Identify which cell holds the provided text, then report its [X, Y] central coordinate. 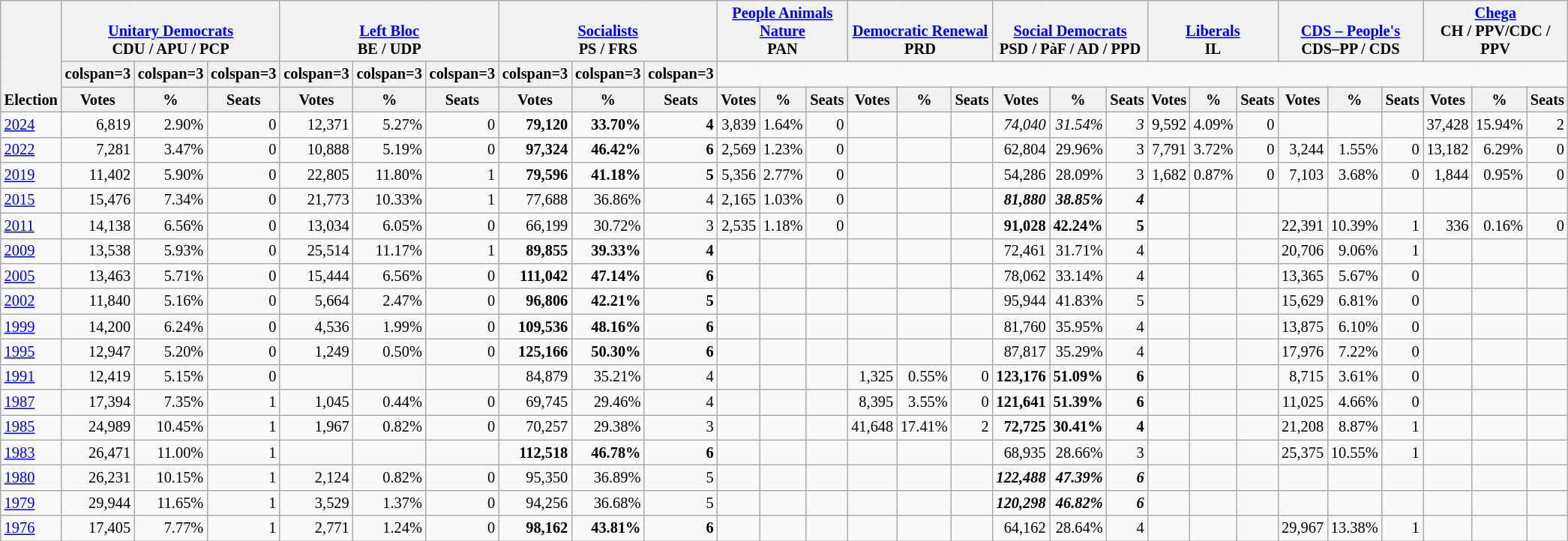
1,844 [1448, 175]
21,773 [316, 200]
69,745 [535, 402]
11,402 [97, 175]
72,461 [1021, 251]
7.22% [1354, 351]
1979 [31, 503]
7,281 [97, 150]
Democratic RenewalPRD [919, 31]
66,199 [535, 226]
4.09% [1213, 124]
5.71% [171, 276]
20,706 [1303, 251]
Social DemocratsPSD / PàF / AD / PPD [1071, 31]
6.29% [1500, 150]
29.46% [607, 402]
81,760 [1021, 327]
36.86% [607, 200]
7.77% [171, 528]
62,804 [1021, 150]
15.94% [1500, 124]
33.70% [607, 124]
5,664 [316, 301]
11,840 [97, 301]
2024 [31, 124]
3,529 [316, 503]
50.30% [607, 351]
1.03% [783, 200]
7.35% [171, 402]
2019 [31, 175]
2015 [31, 200]
87,817 [1021, 351]
5.27% [390, 124]
98,162 [535, 528]
94,256 [535, 503]
36.68% [607, 503]
22,805 [316, 175]
125,166 [535, 351]
6.05% [390, 226]
0.55% [924, 377]
1.24% [390, 528]
38.85% [1078, 200]
26,231 [97, 477]
51.39% [1078, 402]
3.61% [1354, 377]
15,629 [1303, 301]
8.87% [1354, 427]
1.37% [390, 503]
3.72% [1213, 150]
29.96% [1078, 150]
1.18% [783, 226]
2005 [31, 276]
2011 [31, 226]
96,806 [535, 301]
26,471 [97, 453]
1976 [31, 528]
41.83% [1078, 301]
13,463 [97, 276]
12,371 [316, 124]
46.78% [607, 453]
21,208 [1303, 427]
17,976 [1303, 351]
31.54% [1078, 124]
2002 [31, 301]
13,538 [97, 251]
1987 [31, 402]
37,428 [1448, 124]
11.80% [390, 175]
LiberalsIL [1213, 31]
42.21% [607, 301]
0.87% [1213, 175]
0.44% [390, 402]
Unitary DemocratsCDU / APU / PCP [171, 31]
120,298 [1021, 503]
4.66% [1354, 402]
29,944 [97, 503]
2.90% [171, 124]
5.67% [1354, 276]
74,040 [1021, 124]
41.18% [607, 175]
13,182 [1448, 150]
Election [31, 55]
10.39% [1354, 226]
11,025 [1303, 402]
81,880 [1021, 200]
12,947 [97, 351]
2,165 [739, 200]
CDS – People'sCDS–PP / CDS [1350, 31]
10.33% [390, 200]
7.34% [171, 200]
43.81% [607, 528]
2022 [31, 150]
2,771 [316, 528]
109,536 [535, 327]
121,641 [1021, 402]
2,569 [739, 150]
5.16% [171, 301]
1985 [31, 427]
10,888 [316, 150]
12,419 [97, 377]
1,967 [316, 427]
91,028 [1021, 226]
Left BlocBE / UDP [389, 31]
10.45% [171, 427]
17.41% [924, 427]
46.82% [1078, 503]
2,535 [739, 226]
2009 [31, 251]
13,034 [316, 226]
6,819 [97, 124]
30.41% [1078, 427]
77,688 [535, 200]
89,855 [535, 251]
1.64% [783, 124]
6.24% [171, 327]
10.55% [1354, 453]
1983 [31, 453]
0.95% [1500, 175]
3.55% [924, 402]
1.99% [390, 327]
5.15% [171, 377]
17,394 [97, 402]
5.19% [390, 150]
2.47% [390, 301]
1,682 [1168, 175]
6.10% [1354, 327]
70,257 [535, 427]
79,120 [535, 124]
97,324 [535, 150]
122,488 [1021, 477]
4,536 [316, 327]
9.06% [1354, 251]
47.14% [607, 276]
11.00% [171, 453]
25,375 [1303, 453]
1980 [31, 477]
29.38% [607, 427]
8,715 [1303, 377]
84,879 [535, 377]
1,045 [316, 402]
36.89% [607, 477]
2,124 [316, 477]
SocialistsPS / FRS [608, 31]
17,405 [97, 528]
48.16% [607, 327]
111,042 [535, 276]
14,138 [97, 226]
1.55% [1354, 150]
39.33% [607, 251]
35.21% [607, 377]
28.64% [1078, 528]
68,935 [1021, 453]
1995 [31, 351]
22,391 [1303, 226]
95,350 [535, 477]
2.77% [783, 175]
5,356 [739, 175]
0.50% [390, 351]
15,444 [316, 276]
95,944 [1021, 301]
31.71% [1078, 251]
15,476 [97, 200]
ChegaCH / PPV/CDC / PPV [1495, 31]
123,176 [1021, 377]
5.90% [171, 175]
1,325 [872, 377]
5.20% [171, 351]
13,875 [1303, 327]
1.23% [783, 150]
46.42% [607, 150]
5.93% [171, 251]
3,839 [739, 124]
8,395 [872, 402]
30.72% [607, 226]
336 [1448, 226]
79,596 [535, 175]
1991 [31, 377]
3,244 [1303, 150]
29,967 [1303, 528]
6.81% [1354, 301]
72,725 [1021, 427]
10.15% [171, 477]
51.09% [1078, 377]
64,162 [1021, 528]
42.24% [1078, 226]
112,518 [535, 453]
35.95% [1078, 327]
33.14% [1078, 276]
41,648 [872, 427]
3.47% [171, 150]
13.38% [1354, 528]
1999 [31, 327]
28.09% [1078, 175]
11.65% [171, 503]
3.68% [1354, 175]
24,989 [97, 427]
7,791 [1168, 150]
13,365 [1303, 276]
54,286 [1021, 175]
28.66% [1078, 453]
78,062 [1021, 276]
25,514 [316, 251]
11.17% [390, 251]
0.16% [1500, 226]
47.39% [1078, 477]
35.29% [1078, 351]
People Animals NaturePAN [783, 31]
9,592 [1168, 124]
14,200 [97, 327]
1,249 [316, 351]
7,103 [1303, 175]
